Search for the cell housing the specified text and yield its [x, y] center coordinate. 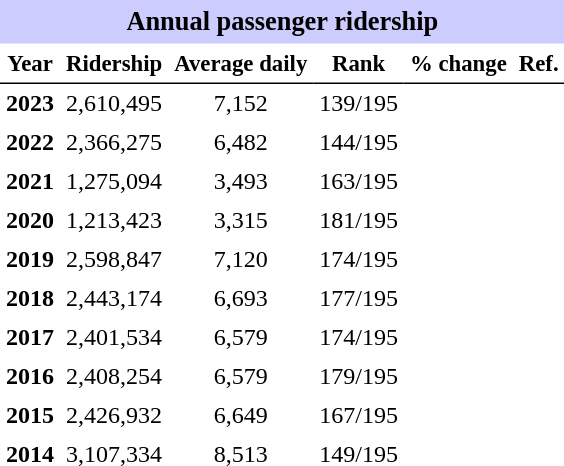
3,493 [240, 182]
% change [458, 64]
2018 [30, 298]
177/195 [358, 298]
167/195 [358, 416]
163/195 [358, 182]
2020 [30, 220]
181/195 [358, 220]
6,693 [240, 298]
2,598,847 [114, 260]
1,213,423 [114, 220]
2,408,254 [114, 376]
2,366,275 [114, 142]
2,401,534 [114, 338]
1,275,094 [114, 182]
179/195 [358, 376]
6,482 [240, 142]
2023 [30, 104]
Year [30, 64]
2019 [30, 260]
Ridership [114, 64]
2,610,495 [114, 104]
2016 [30, 376]
2,426,932 [114, 416]
144/195 [358, 142]
Rank [358, 64]
Average daily [240, 64]
2015 [30, 416]
6,649 [240, 416]
2017 [30, 338]
2021 [30, 182]
3,315 [240, 220]
2,443,174 [114, 298]
7,120 [240, 260]
2022 [30, 142]
7,152 [240, 104]
139/195 [358, 104]
